Return the [X, Y] coordinate for the center point of the cell that contains the specified text.  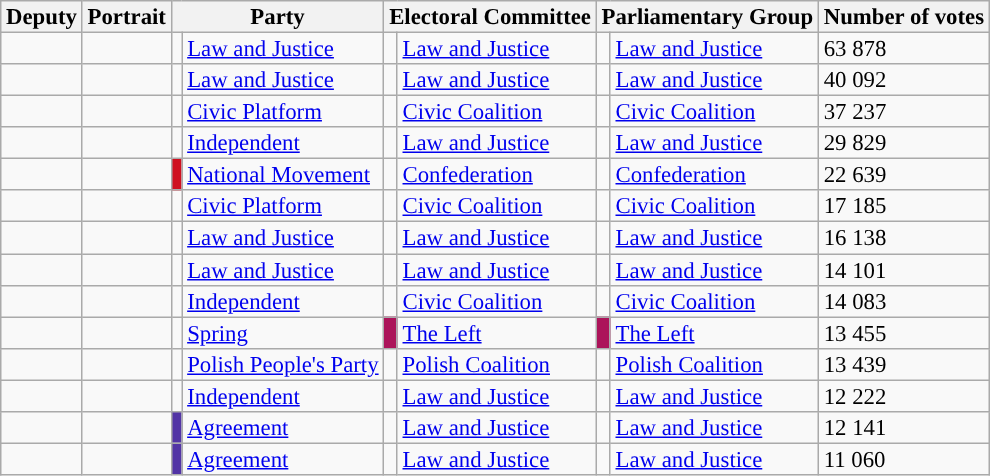
14 083 [904, 301]
14 101 [904, 270]
22 639 [904, 175]
Polish People's Party [283, 364]
17 185 [904, 206]
13 455 [904, 333]
12 141 [904, 428]
37 237 [904, 112]
Portrait [126, 17]
National Movement [283, 175]
16 138 [904, 238]
11 060 [904, 459]
12 222 [904, 396]
13 439 [904, 364]
63 878 [904, 49]
Parliamentary Group [707, 17]
Deputy [42, 17]
Electoral Committee [490, 17]
29 829 [904, 143]
Number of votes [904, 17]
Party [278, 17]
40 092 [904, 80]
Spring [283, 333]
